Identify which cell holds the provided text, then report its [x, y] central coordinate. 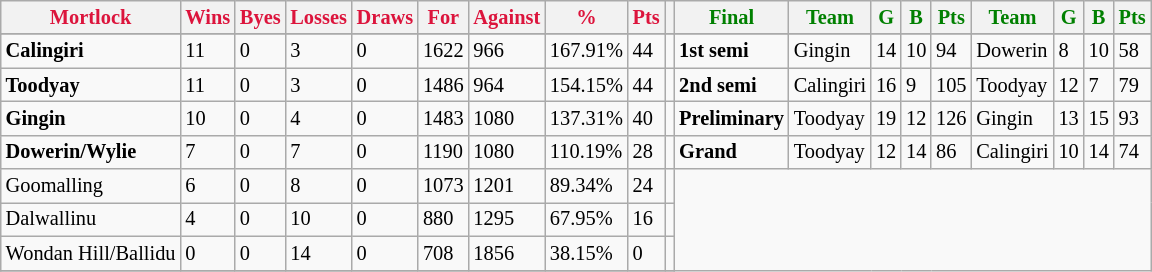
Wondan Hill/Ballidu [91, 253]
105 [951, 85]
Wins [208, 17]
1201 [508, 186]
38.15% [586, 253]
28 [646, 152]
Final [732, 17]
964 [508, 85]
Against [508, 17]
% [586, 17]
79 [1132, 85]
58 [1132, 51]
880 [443, 219]
966 [508, 51]
93 [1132, 118]
67.95% [586, 219]
1190 [443, 152]
15 [1099, 118]
6 [208, 186]
Goomalling [91, 186]
Dowerin [1012, 51]
1483 [443, 118]
74 [1132, 152]
1486 [443, 85]
86 [951, 152]
13 [1069, 118]
Byes [260, 17]
Dowerin/Wylie [91, 152]
137.31% [586, 118]
708 [443, 253]
126 [951, 118]
1st semi [732, 51]
Draws [385, 17]
89.34% [586, 186]
9 [916, 85]
For [443, 17]
Grand [732, 152]
40 [646, 118]
2nd semi [732, 85]
19 [886, 118]
Preliminary [732, 118]
1295 [508, 219]
Losses [318, 17]
1073 [443, 186]
167.91% [586, 51]
154.15% [586, 85]
1856 [508, 253]
94 [951, 51]
1622 [443, 51]
Dalwallinu [91, 219]
24 [646, 186]
Mortlock [91, 17]
110.19% [586, 152]
